For the text-containing cell, return its midpoint in (x, y) coordinate format. 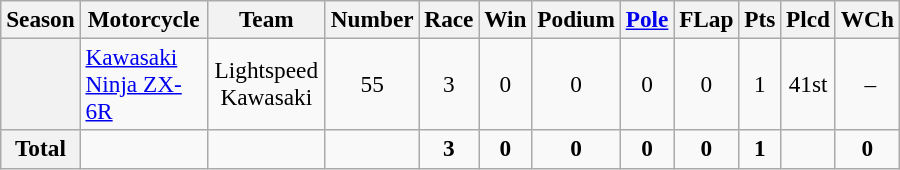
Pts (760, 19)
Race (449, 19)
Team (266, 19)
Season (40, 19)
WCh (867, 19)
– (867, 84)
55 (372, 84)
FLap (706, 19)
Plcd (808, 19)
Number (372, 19)
Motorcycle (144, 19)
Win (506, 19)
Pole (646, 19)
Kawasaki Ninja ZX-6R (144, 84)
Podium (576, 19)
Lightspeed Kawasaki (266, 84)
Total (40, 149)
41st (808, 84)
